Extract the (X, Y) coordinate from the center of the cell holding the provided text.  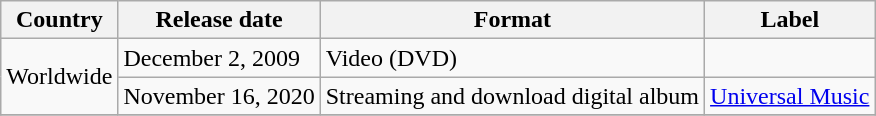
Label (790, 20)
November 16, 2020 (219, 96)
Country (60, 20)
Universal Music (790, 96)
Streaming and download digital album (512, 96)
Release date (219, 20)
Video (DVD) (512, 58)
Worldwide (60, 77)
Format (512, 20)
December 2, 2009 (219, 58)
